From the cell containing the given text, extract its center point as [x, y] coordinate. 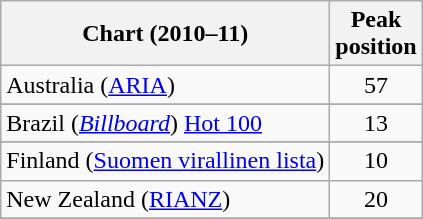
New Zealand (RIANZ) [166, 199]
Chart (2010–11) [166, 34]
Finland (Suomen virallinen lista) [166, 161]
Australia (ARIA) [166, 85]
Brazil (Billboard) Hot 100 [166, 123]
20 [376, 199]
13 [376, 123]
Peakposition [376, 34]
10 [376, 161]
57 [376, 85]
